For the text-containing cell, return its midpoint in (x, y) coordinate format. 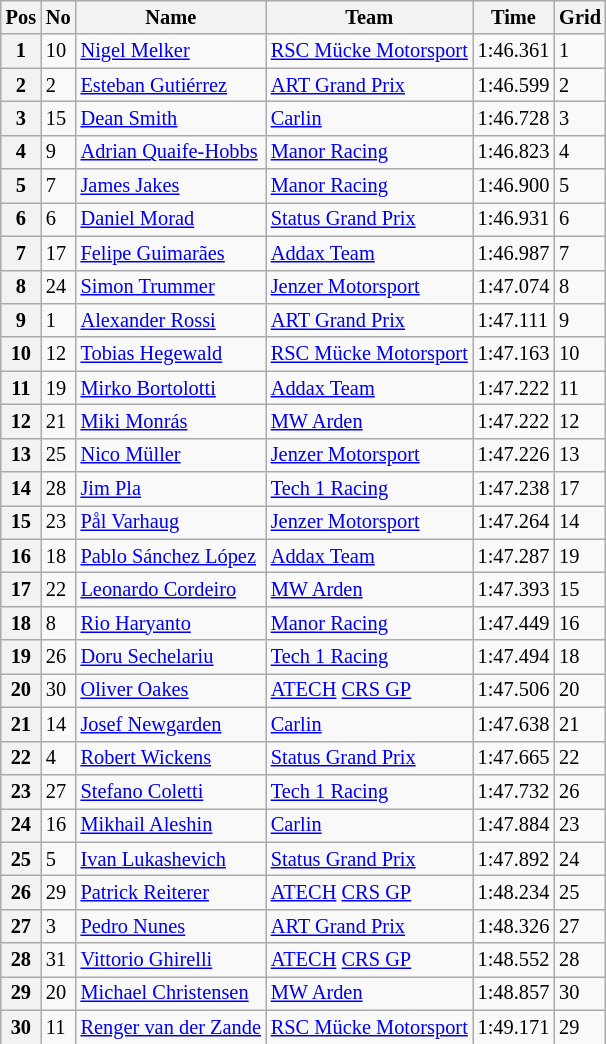
Adrian Quaife-Hobbs (171, 152)
1:46.599 (514, 85)
Miki Monrás (171, 421)
1:47.238 (514, 489)
Ivan Lukashevich (171, 859)
1:47.111 (514, 320)
James Jakes (171, 186)
Name (171, 17)
Jim Pla (171, 489)
1:46.823 (514, 152)
Grid (580, 17)
1:47.163 (514, 354)
Pedro Nunes (171, 926)
Time (514, 17)
Mirko Bortolotti (171, 388)
1:47.892 (514, 859)
Tobias Hegewald (171, 354)
Doru Sechelariu (171, 657)
Felipe Guimarães (171, 253)
1:47.506 (514, 690)
Simon Trummer (171, 287)
Pål Varhaug (171, 522)
No (58, 17)
1:47.494 (514, 657)
1:47.638 (514, 724)
1:46.361 (514, 51)
Mikhail Aleshin (171, 825)
Rio Haryanto (171, 623)
1:47.449 (514, 623)
1:47.287 (514, 556)
1:46.728 (514, 118)
Josef Newgarden (171, 724)
Dean Smith (171, 118)
Daniel Morad (171, 219)
1:47.226 (514, 455)
1:46.987 (514, 253)
Nigel Melker (171, 51)
Alexander Rossi (171, 320)
1:46.900 (514, 186)
1:47.264 (514, 522)
Team (370, 17)
Oliver Oakes (171, 690)
1:47.732 (514, 791)
1:48.552 (514, 960)
Esteban Gutiérrez (171, 85)
1:47.074 (514, 287)
1:48.326 (514, 926)
Stefano Coletti (171, 791)
Michael Christensen (171, 993)
1:48.234 (514, 892)
1:49.171 (514, 1027)
1:46.931 (514, 219)
Pos (21, 17)
Leonardo Cordeiro (171, 589)
Pablo Sánchez López (171, 556)
Robert Wickens (171, 758)
1:48.857 (514, 993)
1:47.884 (514, 825)
Nico Müller (171, 455)
1:47.665 (514, 758)
Vittorio Ghirelli (171, 960)
Renger van der Zande (171, 1027)
Patrick Reiterer (171, 892)
31 (58, 960)
1:47.393 (514, 589)
